Return (X, Y) of the center of cell containing provided text 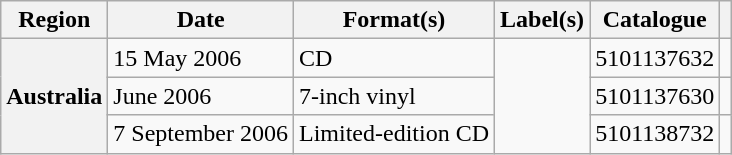
Label(s) (542, 20)
5101137632 (655, 58)
Australia (54, 96)
5101138732 (655, 134)
7-inch vinyl (394, 96)
Catalogue (655, 20)
15 May 2006 (201, 58)
7 September 2006 (201, 134)
Region (54, 20)
Format(s) (394, 20)
CD (394, 58)
Date (201, 20)
Limited-edition CD (394, 134)
June 2006 (201, 96)
5101137630 (655, 96)
